Identify which cell holds the provided text, then report its (x, y) central coordinate. 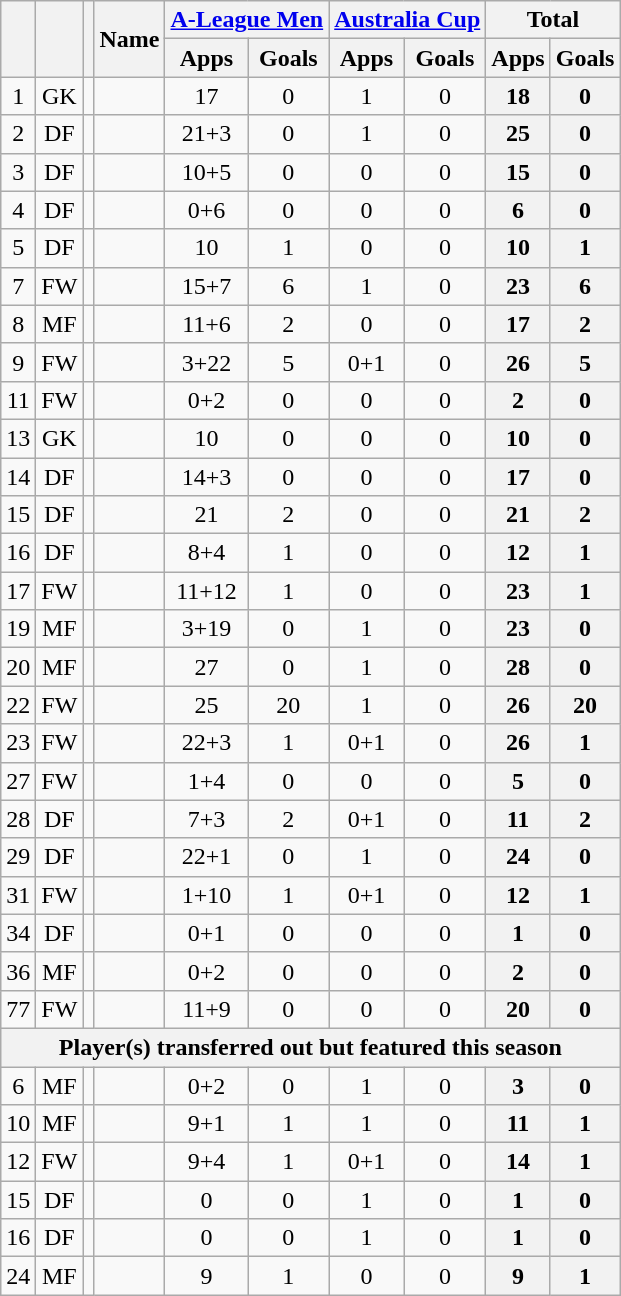
7+3 (206, 819)
1+4 (206, 781)
21+3 (206, 134)
4 (18, 210)
9+4 (206, 1162)
18 (518, 96)
A-League Men (247, 20)
Player(s) transferred out but featured this season (310, 1047)
22+1 (206, 857)
31 (18, 895)
8+4 (206, 553)
29 (18, 857)
1+10 (206, 895)
11+12 (206, 591)
14+3 (206, 477)
15+7 (206, 286)
11+9 (206, 1009)
Name (130, 39)
10+5 (206, 172)
11+6 (206, 324)
Total (553, 20)
3+22 (206, 362)
0+6 (206, 210)
13 (18, 438)
34 (18, 933)
77 (18, 1009)
3+19 (206, 629)
22+3 (206, 743)
9+1 (206, 1124)
8 (18, 324)
Australia Cup (408, 20)
7 (18, 286)
22 (18, 705)
19 (18, 629)
36 (18, 971)
